From the cell containing the given text, extract its center point as (X, Y) coordinate. 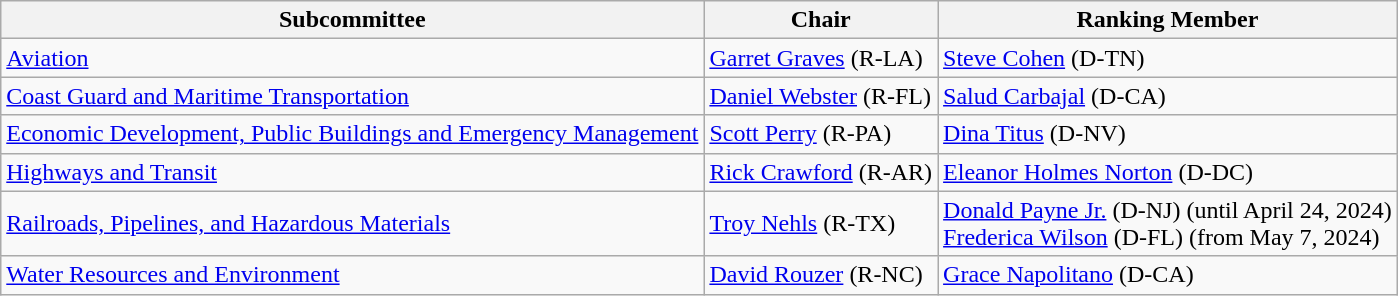
Subcommittee (352, 20)
David Rouzer (R-NC) (821, 275)
Rick Crawford (R-AR) (821, 172)
Steve Cohen (D-TN) (1168, 58)
Dina Titus (D-NV) (1168, 134)
Coast Guard and Maritime Transportation (352, 96)
Railroads, Pipelines, and Hazardous Materials (352, 224)
Salud Carbajal (D-CA) (1168, 96)
Scott Perry (R-PA) (821, 134)
Highways and Transit (352, 172)
Eleanor Holmes Norton (D-DC) (1168, 172)
Garret Graves (R-LA) (821, 58)
Troy Nehls (R-TX) (821, 224)
Aviation (352, 58)
Grace Napolitano (D-CA) (1168, 275)
Daniel Webster (R-FL) (821, 96)
Ranking Member (1168, 20)
Economic Development, Public Buildings and Emergency Management (352, 134)
Water Resources and Environment (352, 275)
Chair (821, 20)
Donald Payne Jr. (D-NJ) (until April 24, 2024)Frederica Wilson (D-FL) (from May 7, 2024) (1168, 224)
